Search for the cell housing the specified text and yield its [X, Y] center coordinate. 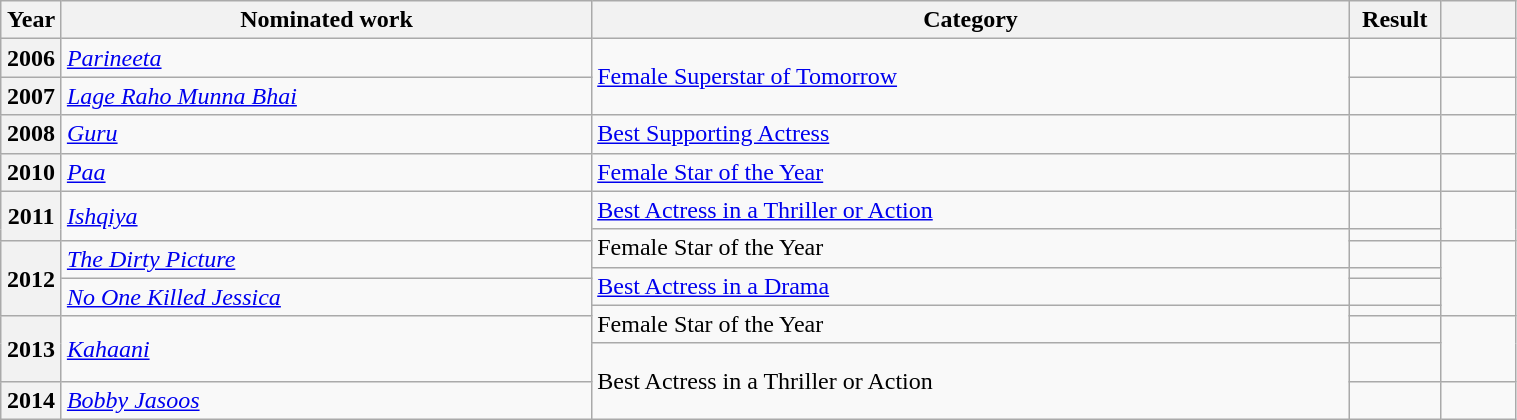
Result [1394, 20]
Paa [326, 172]
2011 [32, 216]
Nominated work [326, 20]
Lage Raho Munna Bhai [326, 96]
The Dirty Picture [326, 259]
Kahaani [326, 348]
Guru [326, 134]
Ishqiya [326, 216]
2006 [32, 58]
Best Supporting Actress [971, 134]
Best Actress in a Drama [971, 286]
2013 [32, 348]
Bobby Jasoos [326, 400]
2014 [32, 400]
2012 [32, 278]
Parineeta [326, 58]
Category [971, 20]
2008 [32, 134]
No One Killed Jessica [326, 297]
2007 [32, 96]
Year [32, 20]
2010 [32, 172]
Female Superstar of Tomorrow [971, 77]
